Provide the (X, Y) coordinate of the cell's center where the given text is located.  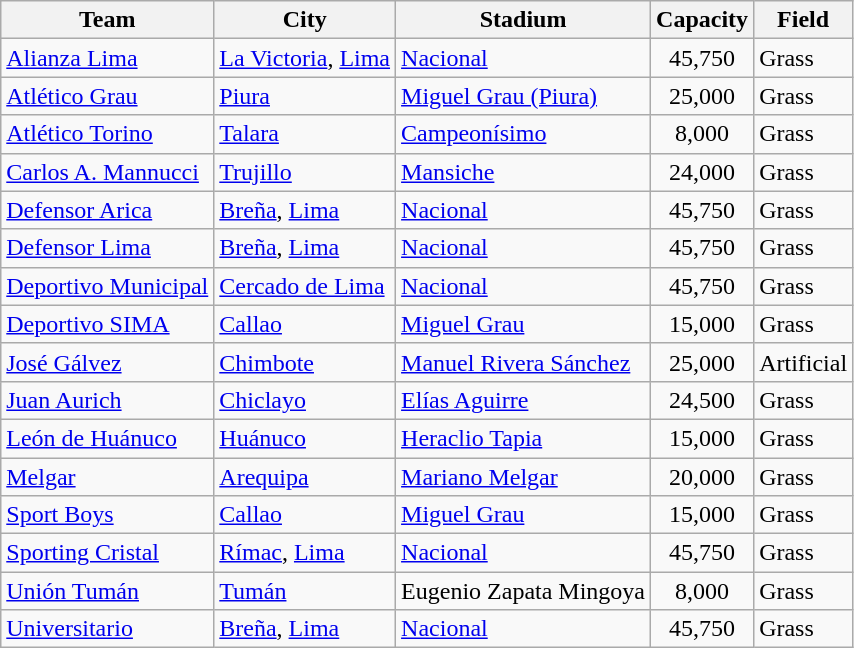
Atlético Grau (108, 96)
Chiclayo (305, 400)
Deportivo Municipal (108, 286)
La Victoria, Lima (305, 58)
Deportivo SIMA (108, 324)
Unión Tumán (108, 591)
Defensor Lima (108, 248)
20,000 (702, 477)
Tumán (305, 591)
24,500 (702, 400)
Melgar (108, 477)
Eugenio Zapata Mingoya (524, 591)
Carlos A. Mannucci (108, 172)
Sport Boys (108, 515)
Piura (305, 96)
Alianza Lima (108, 58)
Sporting Cristal (108, 553)
City (305, 20)
Cercado de Lima (305, 286)
Campeonísimo (524, 134)
León de Huánuco (108, 438)
Chimbote (305, 362)
Defensor Arica (108, 210)
Huánuco (305, 438)
José Gálvez (108, 362)
Arequipa (305, 477)
Atlético Torino (108, 134)
Field (804, 20)
Universitario (108, 629)
Manuel Rivera Sánchez (524, 362)
Rímac, Lima (305, 553)
Capacity (702, 20)
Mariano Melgar (524, 477)
Heraclio Tapia (524, 438)
Artificial (804, 362)
Team (108, 20)
Trujillo (305, 172)
Mansiche (524, 172)
Talara (305, 134)
Miguel Grau (Piura) (524, 96)
24,000 (702, 172)
Juan Aurich (108, 400)
Elías Aguirre (524, 400)
Stadium (524, 20)
